For the text-containing cell, return its midpoint in (X, Y) coordinate format. 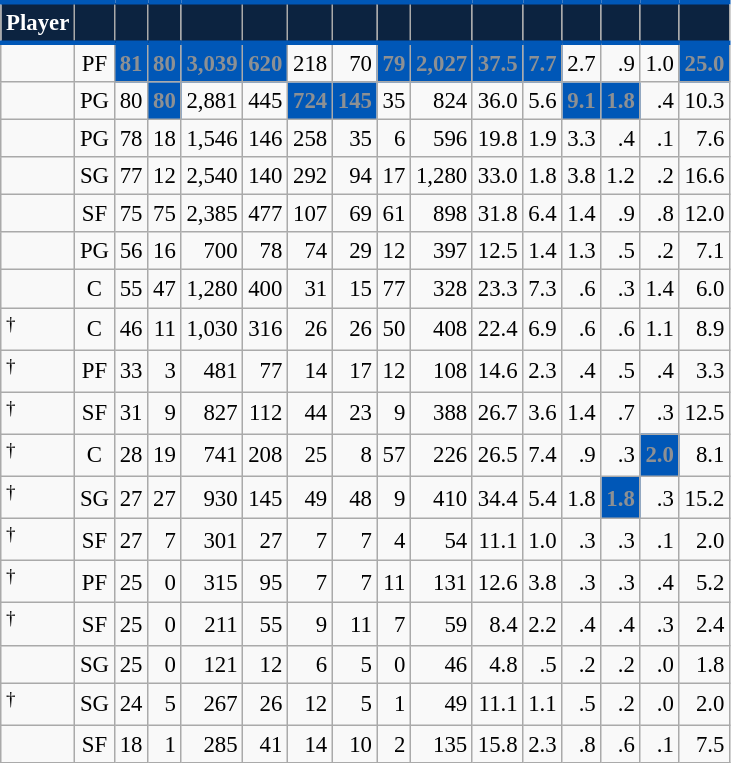
57 (394, 455)
2.7 (582, 62)
135 (442, 744)
1,030 (212, 329)
208 (266, 455)
56 (130, 251)
94 (354, 176)
25.0 (704, 62)
2,540 (212, 176)
81 (130, 62)
146 (266, 139)
8 (354, 455)
12.6 (497, 582)
8.9 (704, 329)
827 (212, 413)
2,385 (212, 214)
16 (164, 251)
218 (310, 62)
301 (212, 540)
7.5 (704, 744)
328 (442, 289)
41 (266, 744)
121 (212, 664)
23.3 (497, 289)
1.9 (542, 139)
5.6 (542, 101)
8.1 (704, 455)
44 (310, 413)
3 (164, 371)
140 (266, 176)
95 (266, 582)
5.4 (542, 497)
316 (266, 329)
388 (442, 413)
400 (266, 289)
1,546 (212, 139)
2,027 (442, 62)
724 (310, 101)
9.1 (582, 101)
2.2 (542, 624)
19 (164, 455)
258 (310, 139)
3,039 (212, 62)
37.5 (497, 62)
292 (310, 176)
3.6 (542, 413)
Player (38, 22)
47 (164, 289)
69 (354, 214)
29 (354, 251)
6.4 (542, 214)
596 (442, 139)
19.8 (497, 139)
31.8 (497, 214)
477 (266, 214)
7.3 (542, 289)
445 (266, 101)
898 (442, 214)
2.4 (704, 624)
1.2 (620, 176)
28 (130, 455)
10.3 (704, 101)
26.5 (497, 455)
112 (266, 413)
33 (130, 371)
48 (354, 497)
79 (394, 62)
10 (354, 744)
59 (442, 624)
620 (266, 62)
4 (394, 540)
211 (212, 624)
226 (442, 455)
408 (442, 329)
5.2 (704, 582)
700 (212, 251)
267 (212, 704)
1.3 (582, 251)
34.4 (497, 497)
33.0 (497, 176)
8.4 (497, 624)
70 (354, 62)
15.8 (497, 744)
14.6 (497, 371)
61 (394, 214)
285 (212, 744)
108 (442, 371)
741 (212, 455)
15 (354, 289)
12.0 (704, 214)
4.8 (497, 664)
315 (212, 582)
74 (310, 251)
24 (130, 704)
2,881 (212, 101)
.7 (620, 413)
410 (442, 497)
397 (442, 251)
7.1 (704, 251)
6.9 (542, 329)
7.6 (704, 139)
481 (212, 371)
22.4 (497, 329)
7.7 (542, 62)
23 (354, 413)
16.6 (704, 176)
930 (212, 497)
54 (442, 540)
7.4 (542, 455)
50 (394, 329)
107 (310, 214)
824 (442, 101)
15.2 (704, 497)
2 (394, 744)
36.0 (497, 101)
131 (442, 582)
26.7 (497, 413)
6.0 (704, 289)
